Capture the cell that displays the provided text and extract its [x, y] central coordinate. 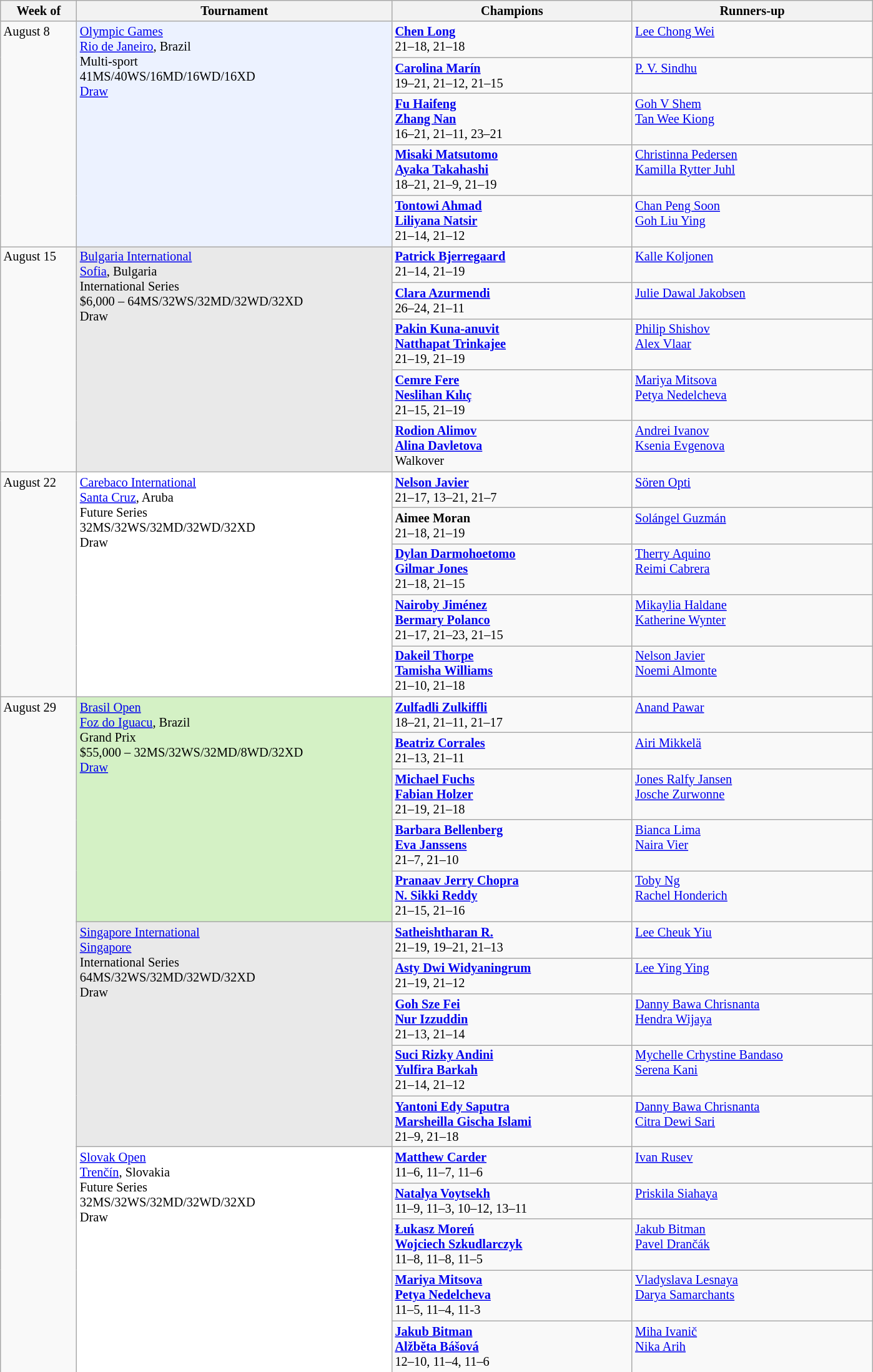
Chan Peng Soon Goh Liu Ying [752, 221]
Jakub Bitman Pavel Drančák [752, 1245]
Christinna Pedersen Kamilla Rytter Juhl [752, 170]
August 8 [39, 134]
Łukasz Moreń Wojciech Szkudlarczyk 11–8, 11–8, 11–5 [512, 1245]
Pranaav Jerry Chopra N. Sikki Reddy21–15, 21–16 [512, 896]
Beatriz Corrales21–13, 21–11 [512, 750]
P. V. Sindhu [752, 76]
Lee Cheuk Yiu [752, 940]
Mariya Mitsova Petya Nedelcheva [752, 395]
Cemre Fere Neslihan Kılıç 21–15, 21–19 [512, 395]
August 15 [39, 359]
Nairoby Jiménez Bermary Polanco 21–17, 21–23, 21–15 [512, 620]
Yantoni Edy Saputra Marsheilla Gischa Islami 21–9, 21–18 [512, 1121]
Michael Fuchs Fabian Holzer21–19, 21–18 [512, 794]
Goh V Shem Tan Wee Kiong [752, 119]
Airi Mikkelä [752, 750]
Danny Bawa Chrisnanta Hendra Wijaya [752, 1019]
Rodion Alimov Alina Davletova Walkover [512, 446]
Mychelle Crhystine Bandaso Serena Kani [752, 1070]
Carolina Marín19–21, 21–12, 21–15 [512, 76]
Anand Pawar [752, 715]
Dylan Darmohoetomo Gilmar Jones 21–18, 21–15 [512, 569]
Runners-up [752, 11]
Olympic GamesRio de Janeiro, BrazilMulti-sport41MS/40WS/16MD/16WD/16XDDraw [235, 134]
Zulfadli Zulkiffli18–21, 21–11, 21–17 [512, 715]
Satheishtharan R.21–19, 19–21, 21–13 [512, 940]
Bulgaria InternationalSofia, BulgariaInternational Series$6,000 – 64MS/32WS/32MD/32WD/32XDDraw [235, 359]
Matthew Carder11–6, 11–7, 11–6 [512, 1165]
Asty Dwi Widyaningrum21–19, 21–12 [512, 976]
Dakeil Thorpe Tamisha Williams 21–10, 21–18 [512, 671]
August 29 [39, 1035]
Priskila Siahaya [752, 1201]
Chen Long21–18, 21–18 [512, 39]
Sören Opti [752, 490]
Brasil OpenFoz do Iguacu, BrazilGrand Prix$55,000 – 32MS/32WS/32MD/8WD/32XDDraw [235, 809]
August 22 [39, 584]
Nelson Javier Noemi Almonte [752, 671]
Solángel Guzmán [752, 525]
Patrick Bjerregaard21–14, 21–19 [512, 264]
Julie Dawal Jakobsen [752, 301]
Suci Rizky Andini Yulfira Barkah 21–14, 21–12 [512, 1070]
Goh Sze Fei Nur Izzuddin 21–13, 21–14 [512, 1019]
Tournament [235, 11]
Lee Ying Ying [752, 976]
Fu Haifeng Zhang Nan 16–21, 21–11, 23–21 [512, 119]
Miha Ivanič Nika Arih [752, 1346]
Natalya Voytsekh11–9, 11–3, 10–12, 13–11 [512, 1201]
Mariya Mitsova Petya Nedelcheva 11–5, 11–4, 11-3 [512, 1295]
Nelson Javier21–17, 13–21, 21–7 [512, 490]
Misaki Matsutomo Ayaka Takahashi 18–21, 21–9, 21–19 [512, 170]
Vladyslava Lesnaya Darya Samarchants [752, 1295]
Clara Azurmendi26–24, 21–11 [512, 301]
Danny Bawa Chrisnanta Citra Dewi Sari [752, 1121]
Tontowi Ahmad Liliyana Natsir 21–14, 21–12 [512, 221]
Bianca Lima Naira Vier [752, 845]
Jakub Bitman Alžběta Bášová 12–10, 11–4, 11–6 [512, 1346]
Pakin Kuna-anuvit Natthapat Trinkajee 21–19, 21–19 [512, 344]
Kalle Koljonen [752, 264]
Toby Ng Rachel Honderich [752, 896]
Mikaylia Haldane Katherine Wynter [752, 620]
Aimee Moran21–18, 21–19 [512, 525]
Andrei Ivanov Ksenia Evgenova [752, 446]
Slovak OpenTrenčín, SlovakiaFuture Series32MS/32WS/32MD/32WD/32XDDraw [235, 1259]
Therry Aquino Reimi Cabrera [752, 569]
Lee Chong Wei [752, 39]
Week of [39, 11]
Carebaco InternationalSanta Cruz, ArubaFuture Series32MS/32WS/32MD/32WD/32XDDraw [235, 584]
Philip Shishov Alex Vlaar [752, 344]
Singapore InternationalSingaporeInternational Series64MS/32WS/32MD/32WD/32XDDraw [235, 1034]
Ivan Rusev [752, 1165]
Barbara Bellenberg Eva Janssens21–7, 21–10 [512, 845]
Jones Ralfy Jansen Josche Zurwonne [752, 794]
Champions [512, 11]
